Return the (x, y) coordinate for the center point of the cell that contains the specified text.  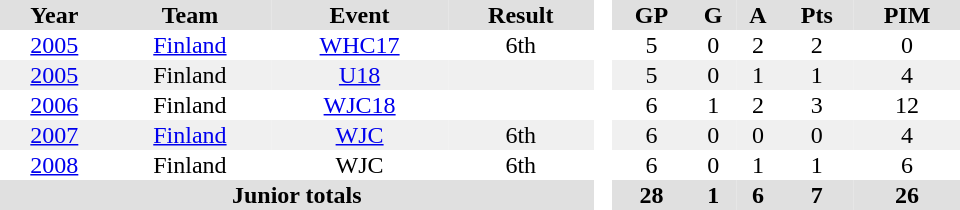
12 (907, 105)
2007 (54, 135)
3 (818, 105)
WJC18 (360, 105)
Year (54, 15)
26 (907, 195)
7 (818, 195)
Pts (818, 15)
28 (652, 195)
U18 (360, 75)
Team (190, 15)
Event (360, 15)
PIM (907, 15)
GP (652, 15)
Result (521, 15)
G (713, 15)
Junior totals (297, 195)
2006 (54, 105)
A (758, 15)
2008 (54, 165)
WHC17 (360, 45)
